Determine the [X, Y] coordinate at the center of the cell enclosing the given text.  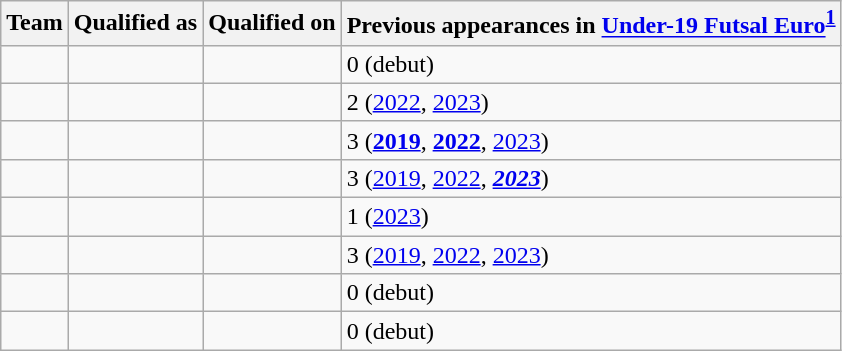
Team [35, 24]
2 (2022, 2023) [591, 102]
Qualified on [272, 24]
1 (2023) [591, 217]
Previous appearances in Under-19 Futsal Euro1 [591, 24]
Qualified as [135, 24]
